Pinpoint the cell where the given text exists, returning its (X, Y) midpoint coordinate. 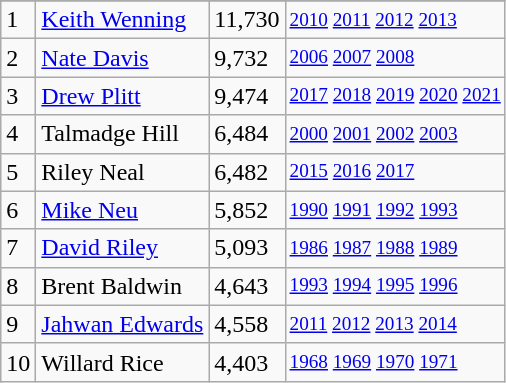
6 (18, 210)
6,484 (247, 134)
1968 1969 1970 1971 (395, 362)
2006 2007 2008 (395, 58)
Keith Wenning (122, 20)
1990 1991 1992 1993 (395, 210)
Riley Neal (122, 172)
1993 1994 1995 1996 (395, 286)
Drew Plitt (122, 96)
1986 1987 1988 1989 (395, 248)
2 (18, 58)
4,643 (247, 286)
8 (18, 286)
Brent Baldwin (122, 286)
2010 2011 2012 2013 (395, 20)
9 (18, 324)
2015 2016 2017 (395, 172)
Jahwan Edwards (122, 324)
4 (18, 134)
4,403 (247, 362)
1 (18, 20)
9,732 (247, 58)
5,852 (247, 210)
David Riley (122, 248)
9,474 (247, 96)
5 (18, 172)
2011 2012 2013 2014 (395, 324)
Mike Neu (122, 210)
11,730 (247, 20)
4,558 (247, 324)
10 (18, 362)
6,482 (247, 172)
5,093 (247, 248)
2017 2018 2019 2020 2021 (395, 96)
Nate Davis (122, 58)
3 (18, 96)
7 (18, 248)
2000 2001 2002 2003 (395, 134)
Willard Rice (122, 362)
Talmadge Hill (122, 134)
